Provide the (x, y) coordinate of the cell's center where the given text is located.  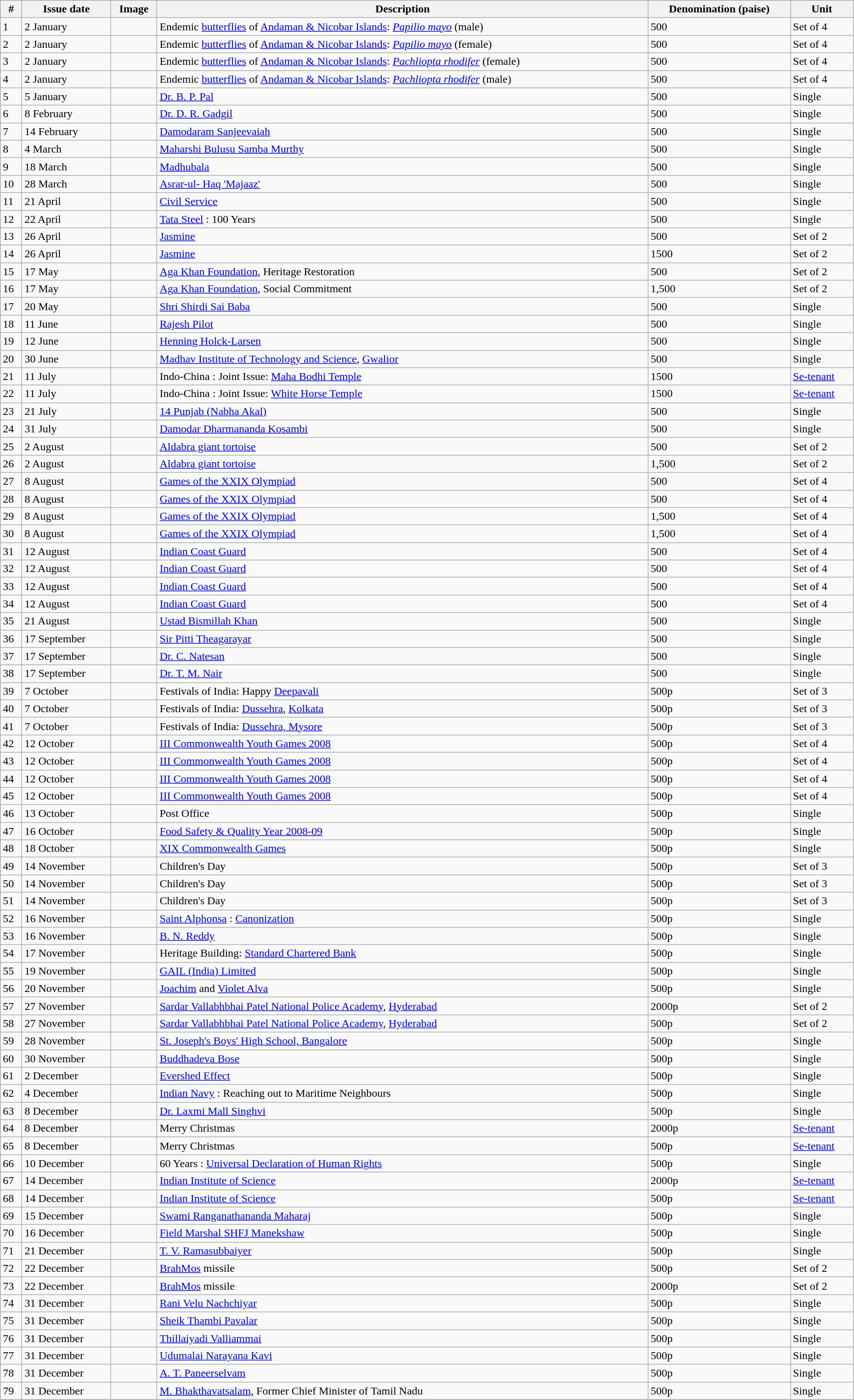
Asrar-ul- Haq 'Majaaz' (402, 184)
30 November (66, 1058)
33 (11, 586)
68 (11, 1198)
18 (11, 324)
34 (11, 604)
Swami Ranganathananda Maharaj (402, 1216)
Dr. T. M. Nair (402, 674)
Unit (822, 9)
Festivals of India: Dussehra, Kolkata (402, 709)
2 (11, 44)
XIX Commonwealth Games (402, 849)
12 (11, 219)
37 (11, 656)
17 (11, 306)
28 November (66, 1041)
Evershed Effect (402, 1076)
55 (11, 971)
Damodaram Sanjeevaiah (402, 131)
A. T. Paneerselvam (402, 1373)
73 (11, 1286)
Joachim and Violet Alva (402, 988)
Food Safety & Quality Year 2008-09 (402, 831)
6 (11, 114)
Indo-China : Joint Issue: White Horse Temple (402, 394)
47 (11, 831)
57 (11, 1006)
Festivals of India: Happy Deepavali (402, 691)
Endemic butterflies of Andaman & Nicobar Islands: Pachliopta rhodifer (female) (402, 62)
Aga Khan Foundation, Heritage Restoration (402, 272)
38 (11, 674)
22 (11, 394)
Dr. C. Natesan (402, 656)
18 October (66, 849)
28 March (66, 184)
Field Marshal SHFJ Manekshaw (402, 1233)
Aga Khan Foundation, Social Commitment (402, 289)
58 (11, 1023)
Thillaiyadi Valliammai (402, 1338)
67 (11, 1181)
71 (11, 1251)
21 December (66, 1251)
21 August (66, 621)
Sir Pitti Theagarayar (402, 639)
15 (11, 272)
Dr. Laxmi Mall Singhvi (402, 1111)
5 January (66, 96)
20 November (66, 988)
1 (11, 27)
21 July (66, 411)
54 (11, 953)
22 April (66, 219)
27 (11, 481)
Denomination (paise) (719, 9)
Civil Service (402, 201)
48 (11, 849)
78 (11, 1373)
26 (11, 464)
52 (11, 918)
Madhubala (402, 166)
49 (11, 866)
31 July (66, 429)
11 (11, 201)
10 December (66, 1163)
19 November (66, 971)
41 (11, 726)
61 (11, 1076)
14 February (66, 131)
Tata Steel : 100 Years (402, 219)
14 (11, 254)
Heritage Building: Standard Chartered Bank (402, 953)
M. Bhakthavatsalam, Former Chief Minister of Tamil Nadu (402, 1391)
56 (11, 988)
46 (11, 814)
Endemic butterflies of Andaman & Nicobar Islands: Papilio mayo (female) (402, 44)
20 May (66, 306)
B. N. Reddy (402, 936)
14 Punjab (Nabha Akal) (402, 411)
13 (11, 237)
77 (11, 1356)
19 (11, 341)
Maharshi Bulusu Samba Murthy (402, 149)
8 (11, 149)
Henning Holck-Larsen (402, 341)
69 (11, 1216)
11 June (66, 324)
59 (11, 1041)
Indo-China : Joint Issue: Maha Bodhi Temple (402, 376)
29 (11, 516)
Description (402, 9)
St. Joseph's Boys' High School, Bangalore (402, 1041)
70 (11, 1233)
Indian Navy : Reaching out to Maritime Neighbours (402, 1094)
42 (11, 743)
Rajesh Pilot (402, 324)
44 (11, 779)
7 (11, 131)
4 December (66, 1094)
Buddhadeva Bose (402, 1058)
Madhav Institute of Technology and Science, Gwalior (402, 359)
65 (11, 1146)
30 June (66, 359)
Shri Shirdi Sai Baba (402, 306)
13 October (66, 814)
72 (11, 1268)
# (11, 9)
10 (11, 184)
T. V. Ramasubbaiyer (402, 1251)
5 (11, 96)
16 December (66, 1233)
50 (11, 884)
4 (11, 79)
Dr. D. R. Gadgil (402, 114)
9 (11, 166)
24 (11, 429)
Post Office (402, 814)
30 (11, 534)
32 (11, 569)
53 (11, 936)
3 (11, 62)
79 (11, 1391)
21 April (66, 201)
62 (11, 1094)
Ustad Bismillah Khan (402, 621)
66 (11, 1163)
35 (11, 621)
39 (11, 691)
51 (11, 901)
Image (134, 9)
Saint Alphonsa : Canonization (402, 918)
8 February (66, 114)
40 (11, 709)
25 (11, 446)
Udumalai Narayana Kavi (402, 1356)
GAIL (India) Limited (402, 971)
Endemic butterflies of Andaman & Nicobar Islands: Pachliopta rhodifer (male) (402, 79)
60 Years : Universal Declaration of Human Rights (402, 1163)
76 (11, 1338)
36 (11, 639)
31 (11, 551)
16 (11, 289)
Dr. B. P. Pal (402, 96)
Festivals of India: Dussehra, Mysore (402, 726)
Issue date (66, 9)
74 (11, 1303)
4 March (66, 149)
Endemic butterflies of Andaman & Nicobar Islands: Papilio mayo (male) (402, 27)
18 March (66, 166)
16 October (66, 831)
2 December (66, 1076)
75 (11, 1321)
17 November (66, 953)
45 (11, 796)
21 (11, 376)
15 December (66, 1216)
12 June (66, 341)
28 (11, 499)
63 (11, 1111)
60 (11, 1058)
20 (11, 359)
Sheik Thambi Pavalar (402, 1321)
43 (11, 761)
Damodar Dharmananda Kosambi (402, 429)
64 (11, 1128)
23 (11, 411)
Rani Velu Nachchiyar (402, 1303)
